Detect which cell encompasses the target text, then output its [X, Y] center coordinate. 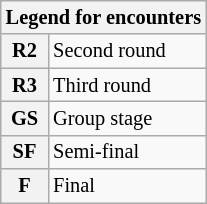
SF [25, 152]
R2 [25, 51]
Group stage [127, 118]
Final [127, 186]
F [25, 186]
GS [25, 118]
Legend for encounters [104, 17]
Third round [127, 85]
Second round [127, 51]
R3 [25, 85]
Semi-final [127, 152]
